For the text-containing cell, return its midpoint in (x, y) coordinate format. 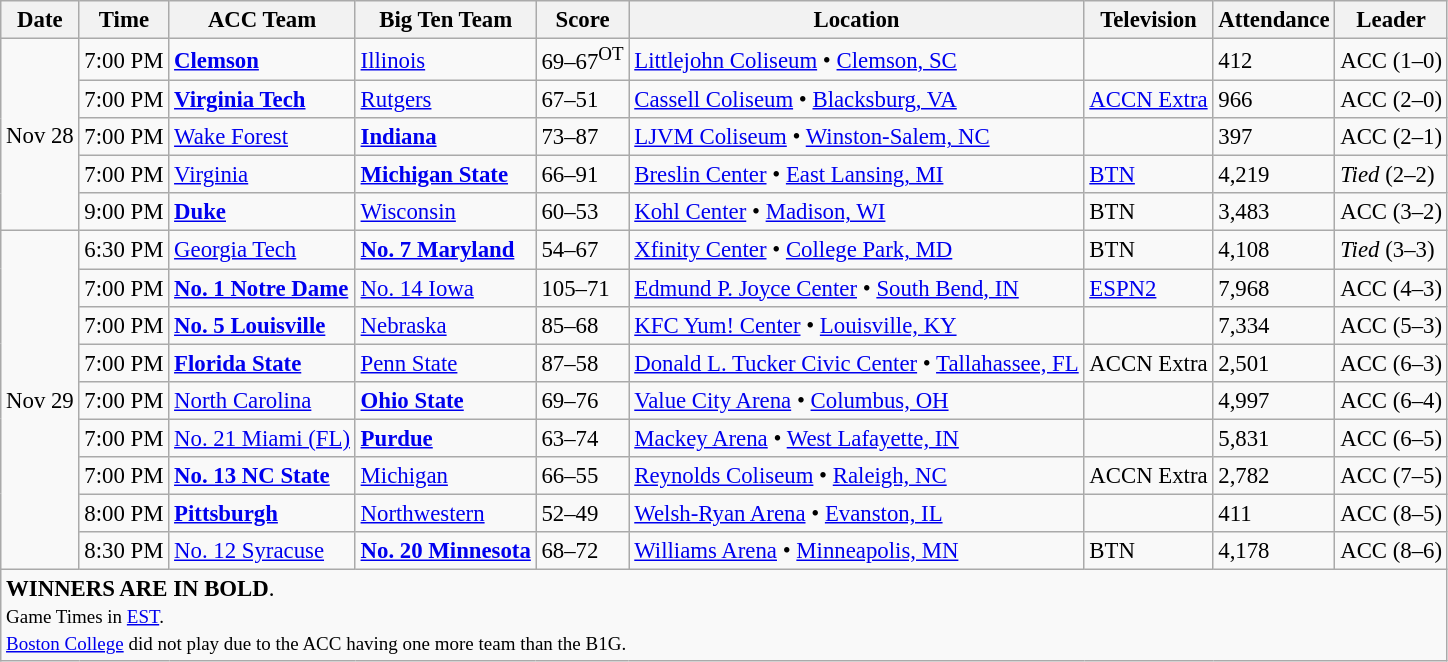
ACC (2–0) (1391, 100)
Virginia Tech (262, 100)
2,782 (1274, 476)
54–67 (582, 250)
No. 1 Notre Dame (262, 288)
52–49 (582, 513)
Xfinity Center • College Park, MD (856, 250)
9:00 PM (124, 213)
Television (1148, 20)
Cassell Coliseum • Blacksburg, VA (856, 100)
Duke (262, 213)
ESPN2 (1148, 288)
Attendance (1274, 20)
Score (582, 20)
Pittsburgh (262, 513)
Purdue (446, 438)
Florida State (262, 363)
No. 5 Louisville (262, 325)
Date (40, 20)
67–51 (582, 100)
Penn State (446, 363)
Welsh-Ryan Arena • Evanston, IL (856, 513)
ACC (4–3) (1391, 288)
No. 20 Minnesota (446, 551)
Tied (3–3) (1391, 250)
North Carolina (262, 400)
Littlejohn Coliseum • Clemson, SC (856, 60)
No. 14 Iowa (446, 288)
66–91 (582, 175)
ACC Team (262, 20)
60–53 (582, 213)
68–72 (582, 551)
Rutgers (446, 100)
73–87 (582, 137)
411 (1274, 513)
Nov 28 (40, 136)
Northwestern (446, 513)
4,178 (1274, 551)
ACC (6–5) (1391, 438)
Clemson (262, 60)
ACC (1–0) (1391, 60)
105–71 (582, 288)
LJVM Coliseum • Winston-Salem, NC (856, 137)
7,968 (1274, 288)
4,108 (1274, 250)
966 (1274, 100)
69–67OT (582, 60)
412 (1274, 60)
4,997 (1274, 400)
Williams Arena • Minneapolis, MN (856, 551)
5,831 (1274, 438)
63–74 (582, 438)
ACC (2–1) (1391, 137)
KFC Yum! Center • Louisville, KY (856, 325)
No. 21 Miami (FL) (262, 438)
Big Ten Team (446, 20)
ACC (3–2) (1391, 213)
Georgia Tech (262, 250)
Ohio State (446, 400)
Tied (2–2) (1391, 175)
ACC (5–3) (1391, 325)
Wisconsin (446, 213)
Illinois (446, 60)
Breslin Center • East Lansing, MI (856, 175)
Michigan State (446, 175)
Reynolds Coliseum • Raleigh, NC (856, 476)
7,334 (1274, 325)
Indiana (446, 137)
8:00 PM (124, 513)
69–76 (582, 400)
No. 13 NC State (262, 476)
Wake Forest (262, 137)
Leader (1391, 20)
Nov 29 (40, 400)
ACC (6–4) (1391, 400)
4,219 (1274, 175)
6:30 PM (124, 250)
397 (1274, 137)
ACC (6–3) (1391, 363)
66–55 (582, 476)
Kohl Center • Madison, WI (856, 213)
No. 7 Maryland (446, 250)
ACC (8–6) (1391, 551)
8:30 PM (124, 551)
2,501 (1274, 363)
Mackey Arena • West Lafayette, IN (856, 438)
WINNERS ARE IN BOLD.Game Times in EST. Boston College did not play due to the ACC having one more team than the B1G. (724, 615)
85–68 (582, 325)
3,483 (1274, 213)
Virginia (262, 175)
ACC (8–5) (1391, 513)
Donald L. Tucker Civic Center • Tallahassee, FL (856, 363)
ACC (7–5) (1391, 476)
No. 12 Syracuse (262, 551)
Nebraska (446, 325)
Value City Arena • Columbus, OH (856, 400)
Michigan (446, 476)
Location (856, 20)
Time (124, 20)
87–58 (582, 363)
Edmund P. Joyce Center • South Bend, IN (856, 288)
